Pinpoint the cell where the given text exists, returning its (x, y) midpoint coordinate. 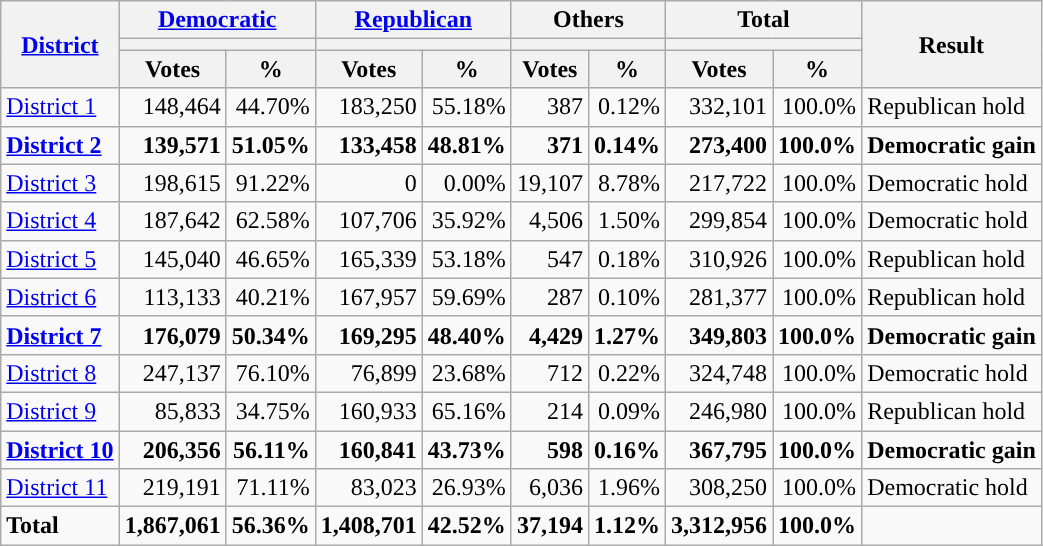
145,040 (172, 259)
42.52% (466, 526)
1.50% (626, 221)
0.18% (626, 259)
23.68% (466, 373)
48.40% (466, 335)
247,137 (172, 373)
712 (550, 373)
Republican (413, 20)
50.34% (270, 335)
324,748 (718, 373)
183,250 (368, 107)
187,642 (172, 221)
332,101 (718, 107)
35.92% (466, 221)
48.81% (466, 145)
167,957 (368, 297)
1,408,701 (368, 526)
District 5 (60, 259)
District 3 (60, 183)
District 6 (60, 297)
246,980 (718, 411)
0.10% (626, 297)
83,023 (368, 488)
217,722 (718, 183)
19,107 (550, 183)
547 (550, 259)
District 9 (60, 411)
281,377 (718, 297)
206,356 (172, 449)
169,295 (368, 335)
Result (952, 44)
598 (550, 449)
District 8 (60, 373)
299,854 (718, 221)
107,706 (368, 221)
133,458 (368, 145)
8.78% (626, 183)
1.12% (626, 526)
198,615 (172, 183)
148,464 (172, 107)
71.11% (270, 488)
367,795 (718, 449)
53.18% (466, 259)
34.75% (270, 411)
District 4 (60, 221)
District 1 (60, 107)
0.22% (626, 373)
0.00% (466, 183)
287 (550, 297)
349,803 (718, 335)
76.10% (270, 373)
160,841 (368, 449)
3,312,956 (718, 526)
1,867,061 (172, 526)
56.11% (270, 449)
0.16% (626, 449)
26.93% (466, 488)
Democratic (217, 20)
113,133 (172, 297)
46.65% (270, 259)
56.36% (270, 526)
0.09% (626, 411)
District 7 (60, 335)
6,036 (550, 488)
219,191 (172, 488)
214 (550, 411)
0.12% (626, 107)
0 (368, 183)
District 2 (60, 145)
Others (588, 20)
44.70% (270, 107)
40.21% (270, 297)
District 10 (60, 449)
4,506 (550, 221)
176,079 (172, 335)
51.05% (270, 145)
0.14% (626, 145)
387 (550, 107)
139,571 (172, 145)
District 11 (60, 488)
District (60, 44)
59.69% (466, 297)
160,933 (368, 411)
1.96% (626, 488)
85,833 (172, 411)
1.27% (626, 335)
43.73% (466, 449)
55.18% (466, 107)
165,339 (368, 259)
37,194 (550, 526)
65.16% (466, 411)
62.58% (270, 221)
371 (550, 145)
4,429 (550, 335)
76,899 (368, 373)
91.22% (270, 183)
308,250 (718, 488)
310,926 (718, 259)
273,400 (718, 145)
